Search for the cell housing the specified text and yield its [X, Y] center coordinate. 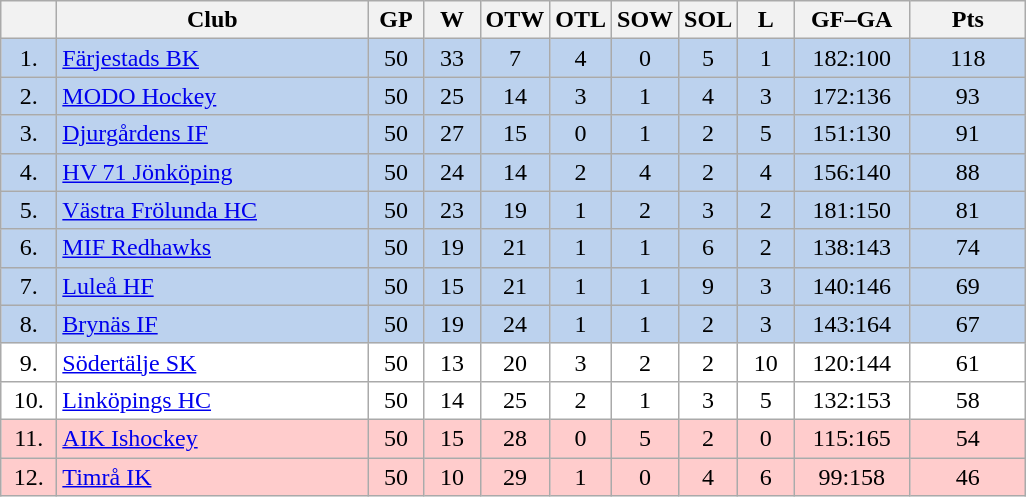
MODO Hockey [212, 96]
GF–GA [852, 20]
54 [968, 438]
61 [968, 362]
9. [29, 362]
Club [212, 20]
Södertälje SK [212, 362]
6. [29, 248]
SOL [708, 20]
27 [452, 134]
AIK Ishockey [212, 438]
3. [29, 134]
67 [968, 324]
29 [515, 477]
151:130 [852, 134]
Timrå IK [212, 477]
Brynäs IF [212, 324]
HV 71 Jönköping [212, 172]
20 [515, 362]
115:165 [852, 438]
156:140 [852, 172]
GP [396, 20]
91 [968, 134]
10. [29, 400]
Luleå HF [212, 286]
Pts [968, 20]
120:144 [852, 362]
1. [29, 58]
L [766, 20]
MIF Redhawks [212, 248]
W [452, 20]
93 [968, 96]
58 [968, 400]
2. [29, 96]
Västra Frölunda HC [212, 210]
13 [452, 362]
140:146 [852, 286]
4. [29, 172]
Djurgårdens IF [212, 134]
81 [968, 210]
138:143 [852, 248]
Linköpings HC [212, 400]
23 [452, 210]
11. [29, 438]
12. [29, 477]
132:153 [852, 400]
OTW [515, 20]
8. [29, 324]
88 [968, 172]
182:100 [852, 58]
172:136 [852, 96]
7 [515, 58]
181:150 [852, 210]
74 [968, 248]
Färjestads BK [212, 58]
SOW [646, 20]
99:158 [852, 477]
69 [968, 286]
46 [968, 477]
33 [452, 58]
143:164 [852, 324]
5. [29, 210]
OTL [581, 20]
28 [515, 438]
9 [708, 286]
118 [968, 58]
7. [29, 286]
